Search for the cell housing the specified text and yield its (X, Y) center coordinate. 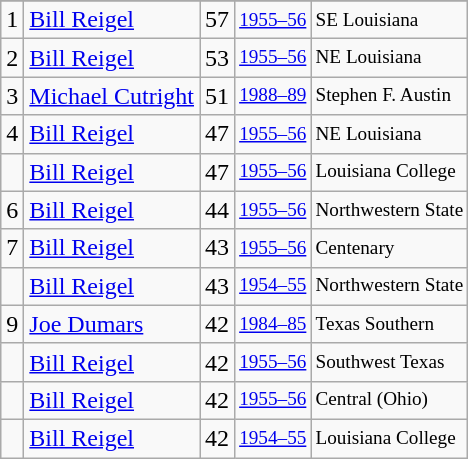
53 (218, 58)
Southwest Texas (390, 362)
Centenary (390, 248)
Michael Cutright (112, 96)
6 (12, 210)
57 (218, 20)
51 (218, 96)
3 (12, 96)
7 (12, 248)
2 (12, 58)
1984–85 (273, 324)
Central (Ohio) (390, 400)
4 (12, 134)
SE Louisiana (390, 20)
1 (12, 20)
1988–89 (273, 96)
Texas Southern (390, 324)
44 (218, 210)
Stephen F. Austin (390, 96)
9 (12, 324)
Joe Dumars (112, 324)
